Return the (X, Y) coordinate for the center point of the cell that contains the specified text.  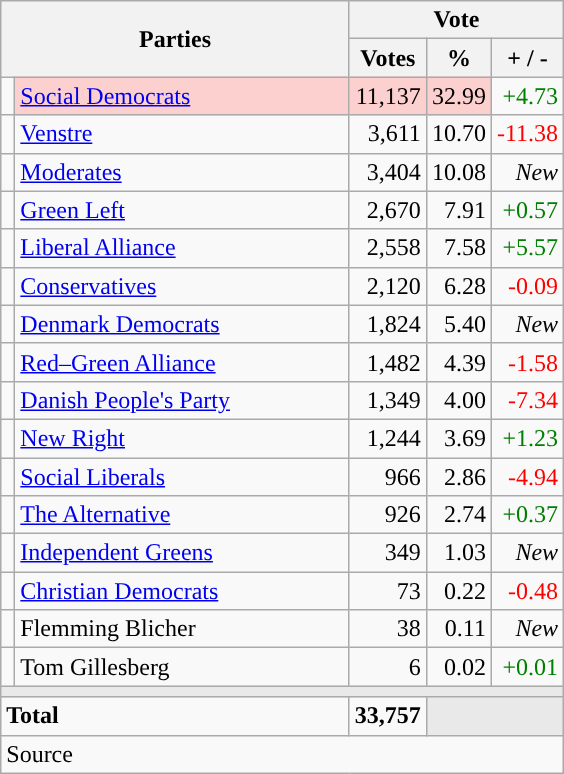
4.39 (458, 362)
Social Liberals (182, 477)
Tom Gillesberg (182, 667)
-4.94 (527, 477)
966 (388, 477)
6 (388, 667)
926 (388, 515)
Social Democrats (182, 96)
1,482 (388, 362)
Vote (456, 20)
Total (176, 716)
Green Left (182, 210)
New Right (182, 438)
Moderates (182, 172)
+5.57 (527, 248)
Liberal Alliance (182, 248)
Danish People's Party (182, 400)
2,558 (388, 248)
0.22 (458, 591)
349 (388, 553)
Source (282, 754)
2,670 (388, 210)
5.40 (458, 324)
10.08 (458, 172)
Votes (388, 58)
% (458, 58)
-0.48 (527, 591)
32.99 (458, 96)
-1.58 (527, 362)
38 (388, 629)
Venstre (182, 134)
+0.01 (527, 667)
4.00 (458, 400)
73 (388, 591)
Red–Green Alliance (182, 362)
Independent Greens (182, 553)
+ / - (527, 58)
+4.73 (527, 96)
7.58 (458, 248)
3,404 (388, 172)
2.86 (458, 477)
Denmark Democrats (182, 324)
1.03 (458, 553)
1,824 (388, 324)
11,137 (388, 96)
-11.38 (527, 134)
Conservatives (182, 286)
Flemming Blicher (182, 629)
2.74 (458, 515)
0.02 (458, 667)
1,349 (388, 400)
7.91 (458, 210)
+0.57 (527, 210)
2,120 (388, 286)
+0.37 (527, 515)
The Alternative (182, 515)
-7.34 (527, 400)
Parties (176, 39)
10.70 (458, 134)
0.11 (458, 629)
33,757 (388, 716)
+1.23 (527, 438)
3.69 (458, 438)
Christian Democrats (182, 591)
-0.09 (527, 286)
3,611 (388, 134)
1,244 (388, 438)
6.28 (458, 286)
